Determine the (x, y) coordinate at the center of the cell enclosing the given text.  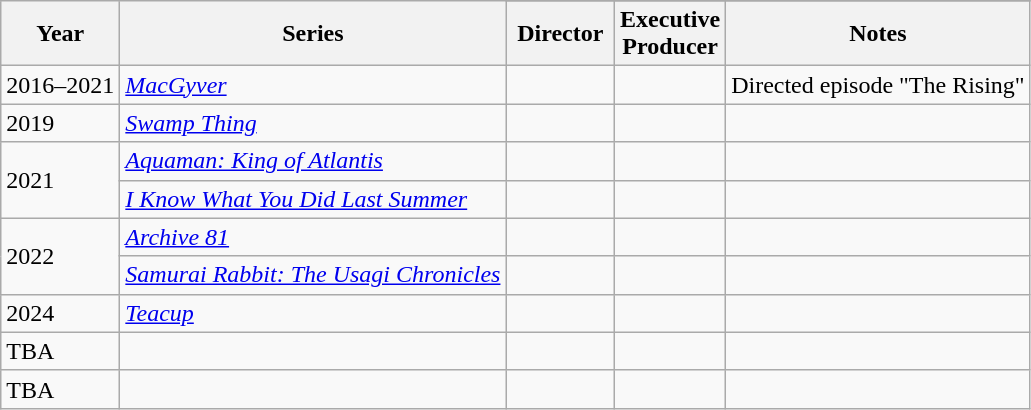
2022 (60, 256)
Director (560, 34)
Swamp Thing (313, 123)
2016–2021 (60, 85)
2019 (60, 123)
ExecutiveProducer (670, 34)
Year (60, 34)
I Know What You Did Last Summer (313, 199)
Series (313, 34)
Teacup (313, 313)
MacGyver (313, 85)
Aquaman: King of Atlantis (313, 161)
2021 (60, 180)
Notes (878, 34)
Directed episode "The Rising" (878, 85)
2024 (60, 313)
Samurai Rabbit: The Usagi Chronicles (313, 275)
Archive 81 (313, 237)
